Identify which cell holds the provided text, then report its [x, y] central coordinate. 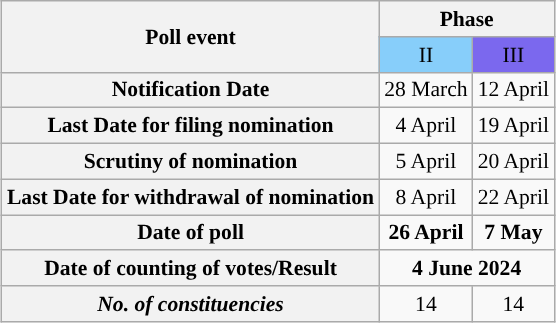
Last Date for withdrawal of nomination [190, 197]
26 April [426, 232]
Last Date for filing nomination [190, 126]
7 May [514, 232]
No. of constituencies [190, 304]
III [514, 54]
Notification Date [190, 90]
20 April [514, 161]
4 April [426, 126]
Poll event [190, 36]
28 March [426, 90]
8 April [426, 197]
5 April [426, 161]
Phase [466, 19]
Scrutiny of nomination [190, 161]
II [426, 54]
4 June 2024 [466, 268]
12 April [514, 90]
Date of poll [190, 232]
Date of counting of votes/Result [190, 268]
19 April [514, 126]
22 April [514, 197]
